Detect which cell encompasses the target text, then output its (X, Y) center coordinate. 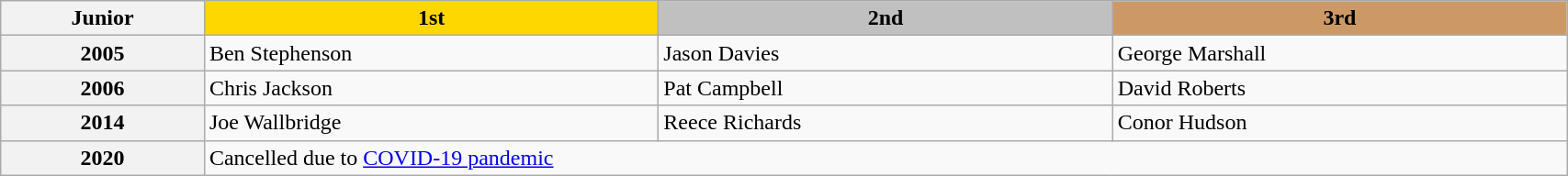
Ben Stephenson (431, 53)
3rd (1339, 18)
2005 (103, 53)
David Roberts (1339, 88)
Pat Campbell (886, 88)
Cancelled due to COVID-19 pandemic (886, 158)
2006 (103, 88)
Jason Davies (886, 53)
Junior (103, 18)
Chris Jackson (431, 88)
1st (431, 18)
2nd (886, 18)
Joe Wallbridge (431, 123)
2014 (103, 123)
George Marshall (1339, 53)
2020 (103, 158)
Reece Richards (886, 123)
Conor Hudson (1339, 123)
